Pinpoint the cell where the given text exists, returning its [X, Y] midpoint coordinate. 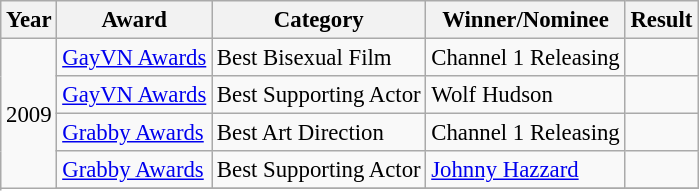
Johnny Hazzard [526, 170]
Best Bisexual Film [319, 58]
Year [29, 20]
Best Art Direction [319, 133]
Award [134, 20]
Winner/Nominee [526, 20]
Wolf Hudson [526, 95]
Category [319, 20]
2009 [29, 114]
Result [662, 20]
